Return the [X, Y] coordinate for the center point of the cell that contains the specified text.  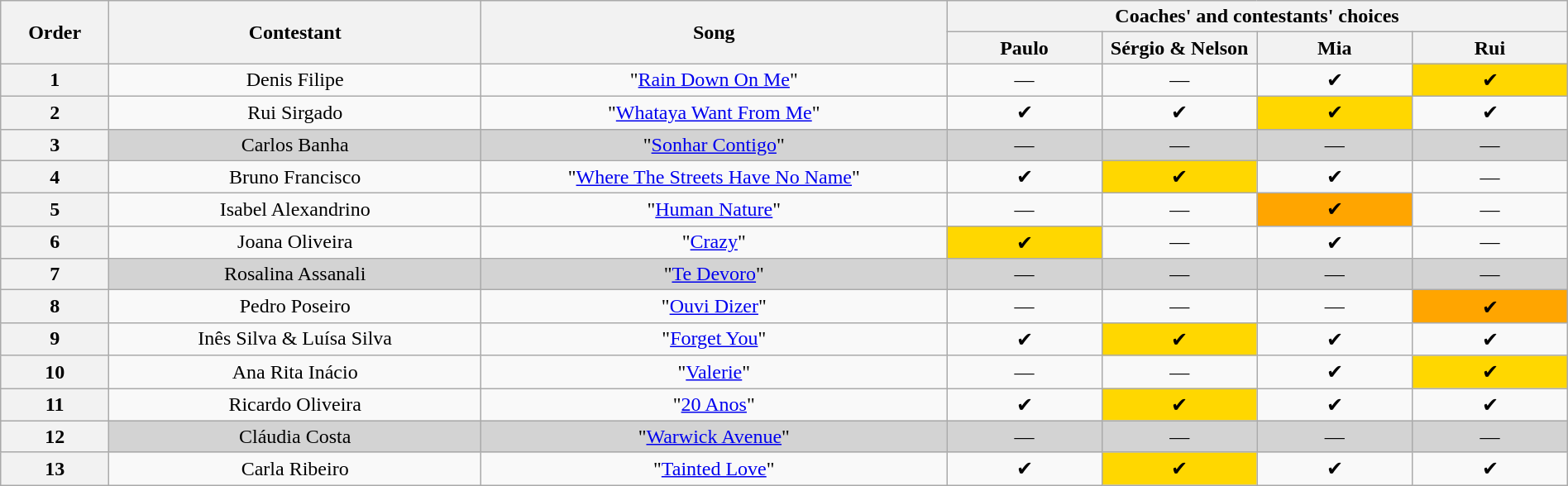
Denis Filipe [295, 80]
"Where The Streets Have No Name" [715, 177]
9 [55, 339]
13 [55, 469]
5 [55, 210]
"Forget You" [715, 339]
Mia [1335, 48]
Carlos Banha [295, 145]
Rosalina Assanali [295, 274]
1 [55, 80]
Cláudia Costa [295, 436]
Order [55, 32]
6 [55, 242]
"Te Devoro" [715, 274]
"Crazy" [715, 242]
Carla Ribeiro [295, 469]
Joana Oliveira [295, 242]
7 [55, 274]
Rui [1490, 48]
"Rain Down On Me" [715, 80]
"Whataya Want From Me" [715, 112]
Rui Sirgado [295, 112]
"Valerie" [715, 372]
Song [715, 32]
Bruno Francisco [295, 177]
"20 Anos" [715, 405]
"Warwick Avenue" [715, 436]
10 [55, 372]
"Sonhar Contigo" [715, 145]
Sérgio & Nelson [1179, 48]
Isabel Alexandrino [295, 210]
Ricardo Oliveira [295, 405]
Ana Rita Inácio [295, 372]
11 [55, 405]
2 [55, 112]
"Ouvi Dizer" [715, 307]
3 [55, 145]
"Human Nature" [715, 210]
Paulo [1025, 48]
Inês Silva & Luísa Silva [295, 339]
Pedro Poseiro [295, 307]
4 [55, 177]
8 [55, 307]
12 [55, 436]
Coaches' and contestants' choices [1257, 17]
"Tainted Love" [715, 469]
Contestant [295, 32]
